Identify which cell holds the provided text, then report its (X, Y) central coordinate. 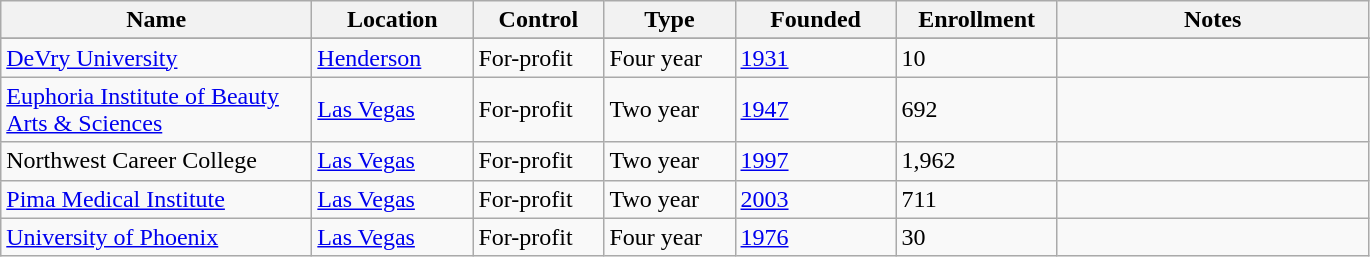
Control (538, 20)
Northwest Career College (156, 161)
1931 (816, 58)
2003 (816, 199)
Notes (1212, 20)
University of Phoenix (156, 237)
Henderson (392, 58)
Pima Medical Institute (156, 199)
692 (976, 110)
Type (670, 20)
Founded (816, 20)
DeVry University (156, 58)
1947 (816, 110)
1976 (816, 237)
Location (392, 20)
30 (976, 237)
Enrollment (976, 20)
1,962 (976, 161)
711 (976, 199)
Name (156, 20)
Euphoria Institute of Beauty Arts & Sciences (156, 110)
1997 (816, 161)
10 (976, 58)
